Scan for the cell matching the given text and deliver its (X, Y) coordinate at center. 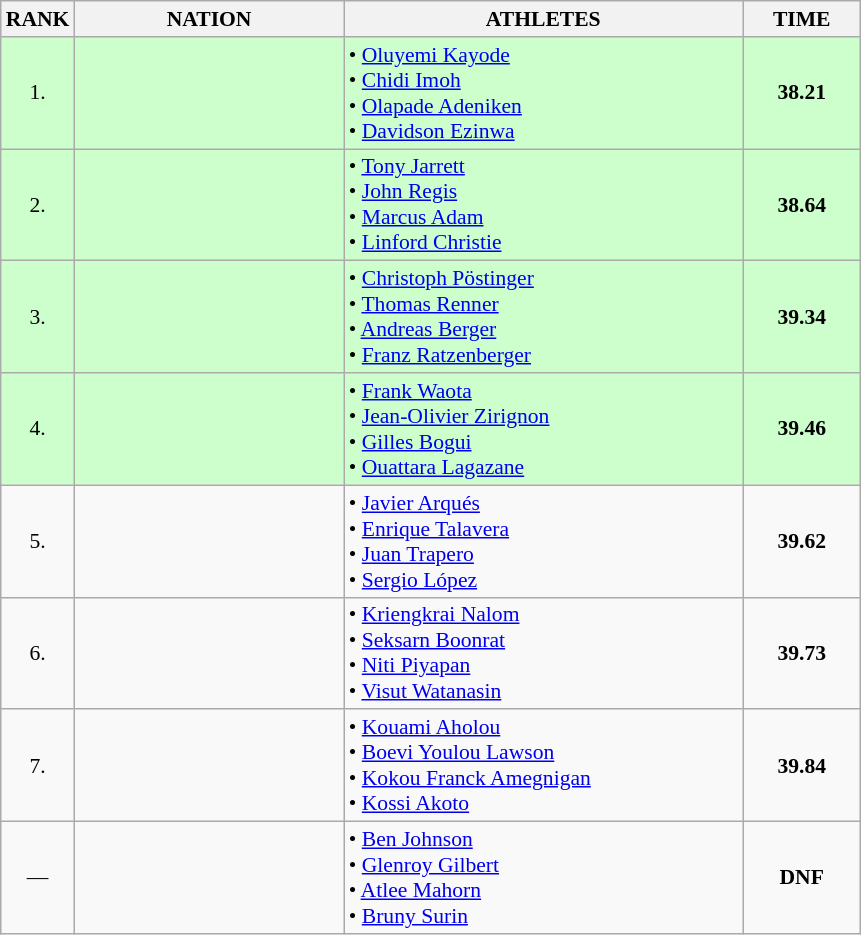
1. (38, 93)
• Ben Johnson• Glenroy Gilbert• Atlee Mahorn• Bruny Surin (544, 878)
39.46 (802, 429)
4. (38, 429)
6. (38, 653)
7. (38, 766)
NATION (208, 19)
• Javier Arqués• Enrique Talavera• Juan Trapero• Sergio López (544, 541)
ATHLETES (544, 19)
DNF (802, 878)
• Frank Waota• Jean-Olivier Zirignon• Gilles Bogui• Ouattara Lagazane (544, 429)
5. (38, 541)
— (38, 878)
• Tony Jarrett• John Regis• Marcus Adam• Linford Christie (544, 205)
39.34 (802, 317)
39.73 (802, 653)
38.21 (802, 93)
38.64 (802, 205)
• Oluyemi Kayode• Chidi Imoh• Olapade Adeniken• Davidson Ezinwa (544, 93)
3. (38, 317)
RANK (38, 19)
• Christoph Pöstinger• Thomas Renner• Andreas Berger• Franz Ratzenberger (544, 317)
39.62 (802, 541)
39.84 (802, 766)
• Kriengkrai Nalom• Seksarn Boonrat• Niti Piyapan• Visut Watanasin (544, 653)
• Kouami Aholou• Boevi Youlou Lawson• Kokou Franck Amegnigan• Kossi Akoto (544, 766)
2. (38, 205)
TIME (802, 19)
